Pinpoint the cell where the given text exists, returning its (X, Y) midpoint coordinate. 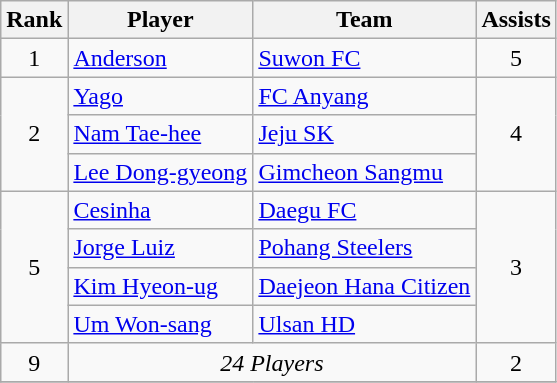
Jorge Luiz (160, 248)
Rank (34, 20)
Yago (160, 96)
Team (364, 20)
Gimcheon Sangmu (364, 172)
Player (160, 20)
Ulsan HD (364, 324)
Daejeon Hana Citizen (364, 286)
Suwon FC (364, 58)
Lee Dong-gyeong (160, 172)
Pohang Steelers (364, 248)
Kim Hyeon-ug (160, 286)
Daegu FC (364, 210)
3 (516, 267)
Um Won-sang (160, 324)
9 (34, 362)
Assists (516, 20)
FC Anyang (364, 96)
Nam Tae-hee (160, 134)
Cesinha (160, 210)
24 Players (272, 362)
1 (34, 58)
Anderson (160, 58)
4 (516, 134)
Jeju SK (364, 134)
